Pinpoint the cell where the given text exists, returning its [x, y] midpoint coordinate. 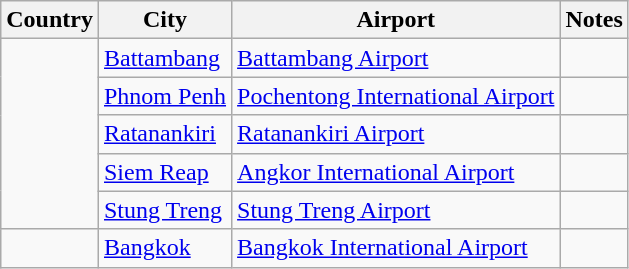
Angkor International Airport [396, 172]
Ratanankiri Airport [396, 134]
Pochentong International Airport [396, 96]
Siem Reap [164, 172]
Airport [396, 20]
Stung Treng [164, 210]
Phnom Penh [164, 96]
Ratanankiri [164, 134]
Battambang [164, 58]
City [164, 20]
Notes [594, 20]
Bangkok [164, 248]
Battambang Airport [396, 58]
Stung Treng Airport [396, 210]
Country [50, 20]
Bangkok International Airport [396, 248]
